Return the [x, y] coordinate for the center point of the cell that contains the specified text.  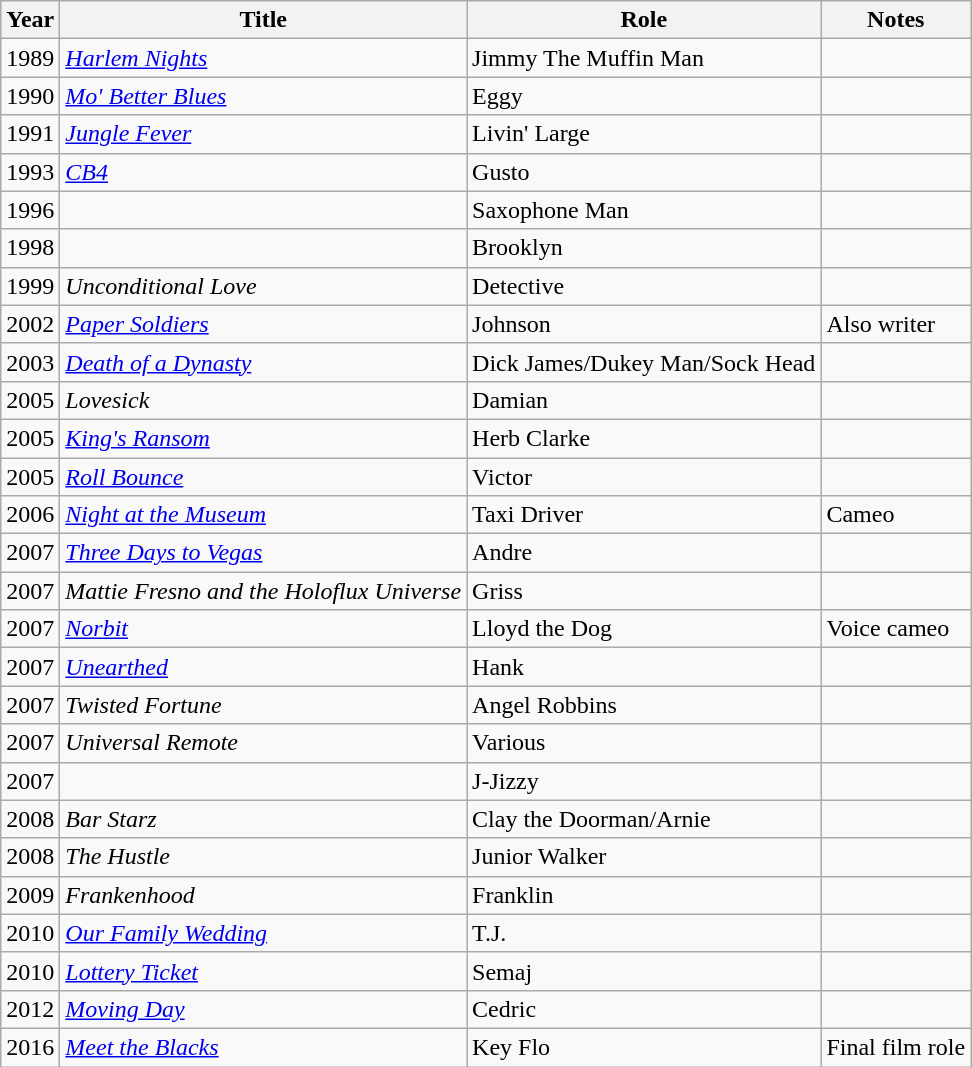
Griss [644, 591]
Night at the Museum [264, 515]
Saxophone Man [644, 210]
Jimmy The Muffin Man [644, 58]
Hank [644, 667]
Notes [896, 20]
Mo' Better Blues [264, 96]
Voice cameo [896, 629]
Universal Remote [264, 743]
Norbit [264, 629]
Our Family Wedding [264, 933]
Clay the Doorman/Arnie [644, 819]
Death of a Dynasty [264, 362]
1999 [30, 286]
2003 [30, 362]
Cameo [896, 515]
Gusto [644, 172]
Johnson [644, 324]
J-Jizzy [644, 781]
Brooklyn [644, 248]
Roll Bounce [264, 477]
Semaj [644, 971]
Harlem Nights [264, 58]
Junior Walker [644, 857]
Year [30, 20]
2016 [30, 1047]
2002 [30, 324]
Bar Starz [264, 819]
2012 [30, 1009]
Victor [644, 477]
Angel Robbins [644, 705]
Jungle Fever [264, 134]
Meet the Blacks [264, 1047]
1990 [30, 96]
Unearthed [264, 667]
Moving Day [264, 1009]
2009 [30, 895]
Detective [644, 286]
1998 [30, 248]
1989 [30, 58]
Franklin [644, 895]
Also writer [896, 324]
Herb Clarke [644, 438]
Lottery Ticket [264, 971]
Various [644, 743]
2006 [30, 515]
Lloyd the Dog [644, 629]
Final film role [896, 1047]
Damian [644, 400]
1993 [30, 172]
Key Flo [644, 1047]
Eggy [644, 96]
Mattie Fresno and the Holoflux Universe [264, 591]
Lovesick [264, 400]
Livin' Large [644, 134]
Three Days to Vegas [264, 553]
Twisted Fortune [264, 705]
Cedric [644, 1009]
1996 [30, 210]
CB4 [264, 172]
Role [644, 20]
Andre [644, 553]
Frankenhood [264, 895]
King's Ransom [264, 438]
Paper Soldiers [264, 324]
Taxi Driver [644, 515]
Title [264, 20]
1991 [30, 134]
The Hustle [264, 857]
T.J. [644, 933]
Dick James/Dukey Man/Sock Head [644, 362]
Unconditional Love [264, 286]
